Locate the cell with the specified text and output its (X, Y) center coordinate. 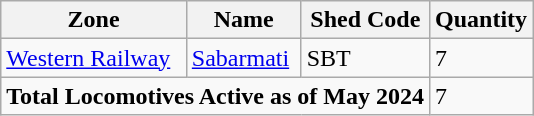
Western Railway (94, 58)
Name (244, 20)
Total Locomotives Active as of May 2024 (216, 96)
Zone (94, 20)
Sabarmati (244, 58)
Quantity (482, 20)
SBT (365, 58)
Shed Code (365, 20)
